Extract the (x, y) coordinate from the center of the cell holding the provided text.  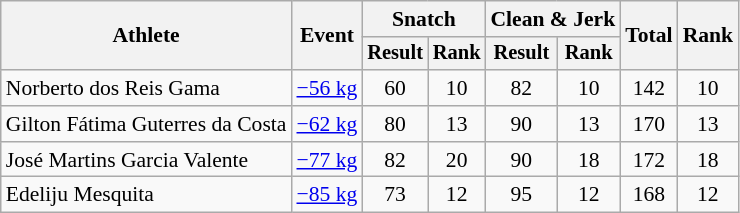
73 (395, 195)
60 (395, 88)
−62 kg (326, 124)
Event (326, 36)
95 (521, 195)
Athlete (146, 36)
Gilton Fátima Guterres da Costa (146, 124)
−77 kg (326, 160)
80 (395, 124)
−85 kg (326, 195)
20 (457, 160)
170 (648, 124)
José Martins Garcia Valente (146, 160)
Edeliju Mesquita (146, 195)
−56 kg (326, 88)
Snatch (424, 19)
Norberto dos Reis Gama (146, 88)
168 (648, 195)
142 (648, 88)
Total (648, 36)
172 (648, 160)
Clean & Jerk (552, 19)
